From the cell containing the given text, extract its center point as [x, y] coordinate. 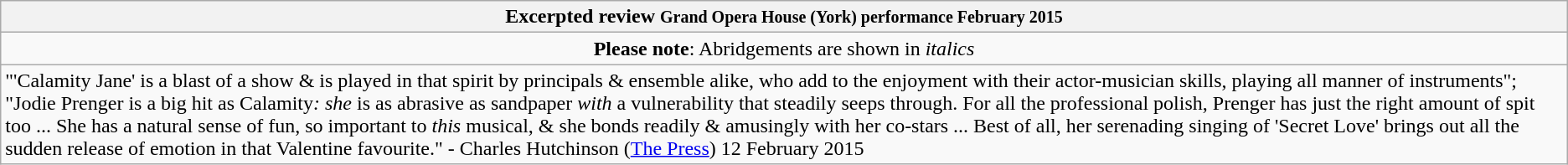
Please note: Abridgements are shown in italics [784, 49]
Excerpted review Grand Opera House (York) performance February 2015 [784, 17]
